Detect which cell encompasses the target text, then output its (x, y) center coordinate. 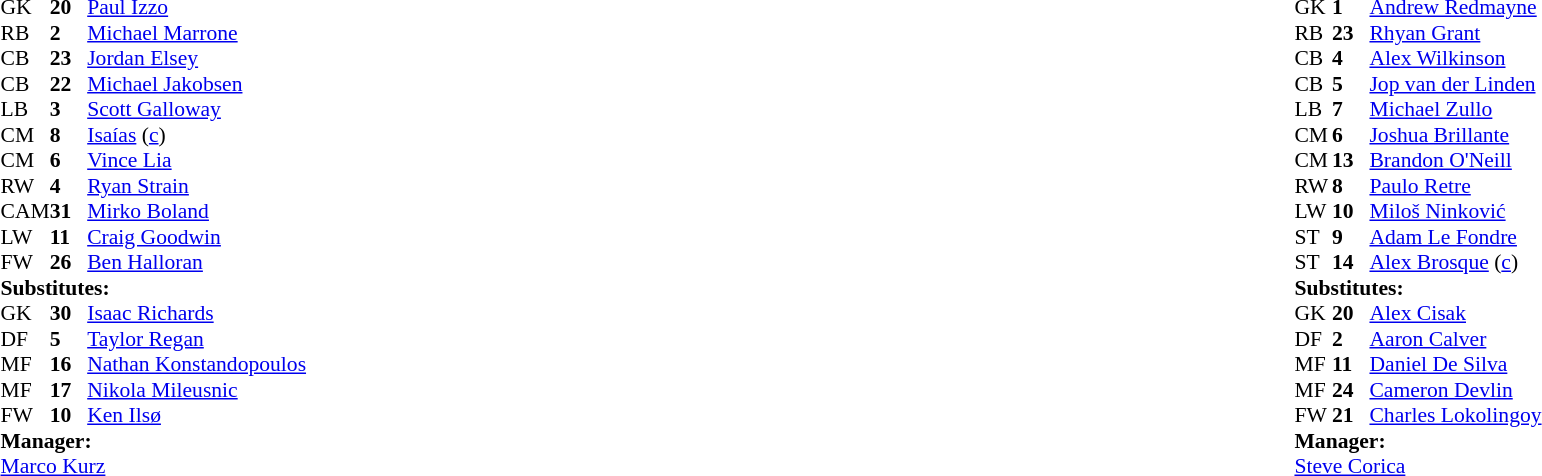
22 (69, 84)
Paulo Retre (1455, 186)
Joshua Brillante (1455, 135)
20 (1351, 313)
Vince Lia (196, 161)
13 (1351, 161)
21 (1351, 415)
Taylor Regan (196, 339)
Scott Galloway (196, 109)
24 (1351, 390)
Ken Ilsø (196, 415)
26 (69, 263)
Nikola Mileusnic (196, 390)
Jordan Elsey (196, 59)
3 (69, 109)
Michael Zullo (1455, 109)
16 (69, 365)
Craig Goodwin (196, 237)
Alex Cisak (1455, 313)
Cameron Devlin (1455, 390)
Ben Halloran (196, 263)
CAM (24, 211)
Isaac Richards (196, 313)
Alex Wilkinson (1455, 59)
Daniel De Silva (1455, 365)
Charles Lokolingoy (1455, 415)
Alex Brosque (c) (1455, 263)
Jop van der Linden (1455, 84)
14 (1351, 263)
Aaron Calver (1455, 339)
30 (69, 313)
Michael Jakobsen (196, 84)
7 (1351, 109)
Miloš Ninković (1455, 211)
Isaías (c) (196, 135)
31 (69, 211)
9 (1351, 237)
Michael Marrone (196, 33)
Nathan Konstandopoulos (196, 365)
Mirko Boland (196, 211)
Brandon O'Neill (1455, 161)
Ryan Strain (196, 186)
Rhyan Grant (1455, 33)
Adam Le Fondre (1455, 237)
17 (69, 390)
